Capture the cell that displays the provided text and extract its (X, Y) central coordinate. 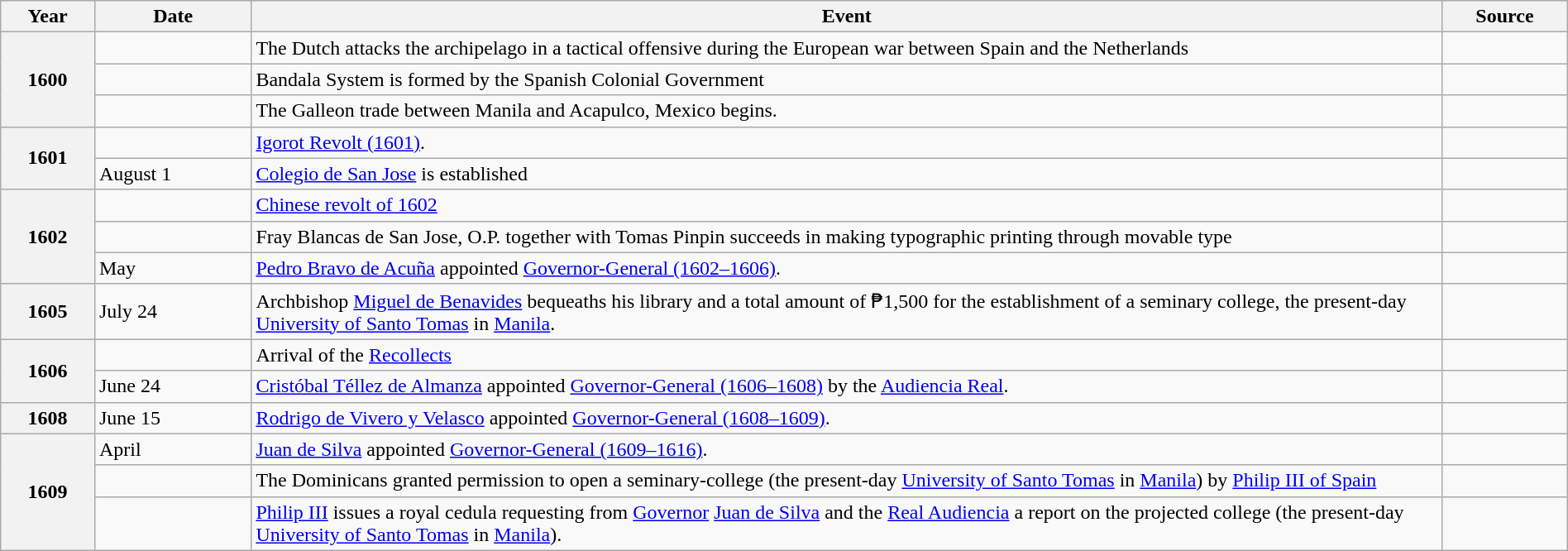
1601 (48, 158)
Rodrigo de Vivero y Velasco appointed Governor-General (1608–1609). (847, 418)
Arrival of the Recollects (847, 355)
Year (48, 17)
Pedro Bravo de Acuña appointed Governor-General (1602–1606). (847, 268)
1600 (48, 79)
Bandala System is formed by the Spanish Colonial Government (847, 79)
Source (1505, 17)
Juan de Silva appointed Governor-General (1609–1616). (847, 449)
1602 (48, 237)
Igorot Revolt (1601). (847, 142)
June 15 (172, 418)
The Dominicans granted permission to open a seminary-college (the present-day University of Santo Tomas in Manila) by Philip III of Spain (847, 481)
Fray Blancas de San Jose, O.P. together with Tomas Pinpin succeeds in making typographic printing through movable type (847, 237)
Date (172, 17)
Event (847, 17)
April (172, 449)
The Dutch attacks the archipelago in a tactical offensive during the European war between Spain and the Netherlands (847, 48)
August 1 (172, 174)
1605 (48, 311)
Chinese revolt of 1602 (847, 205)
1609 (48, 491)
1606 (48, 371)
May (172, 268)
Colegio de San Jose is established (847, 174)
Cristóbal Téllez de Almanza appointed Governor-General (1606–1608) by the Audiencia Real. (847, 386)
June 24 (172, 386)
The Galleon trade between Manila and Acapulco, Mexico begins. (847, 111)
1608 (48, 418)
July 24 (172, 311)
